Locate the cell with the specified text and output its [x, y] center coordinate. 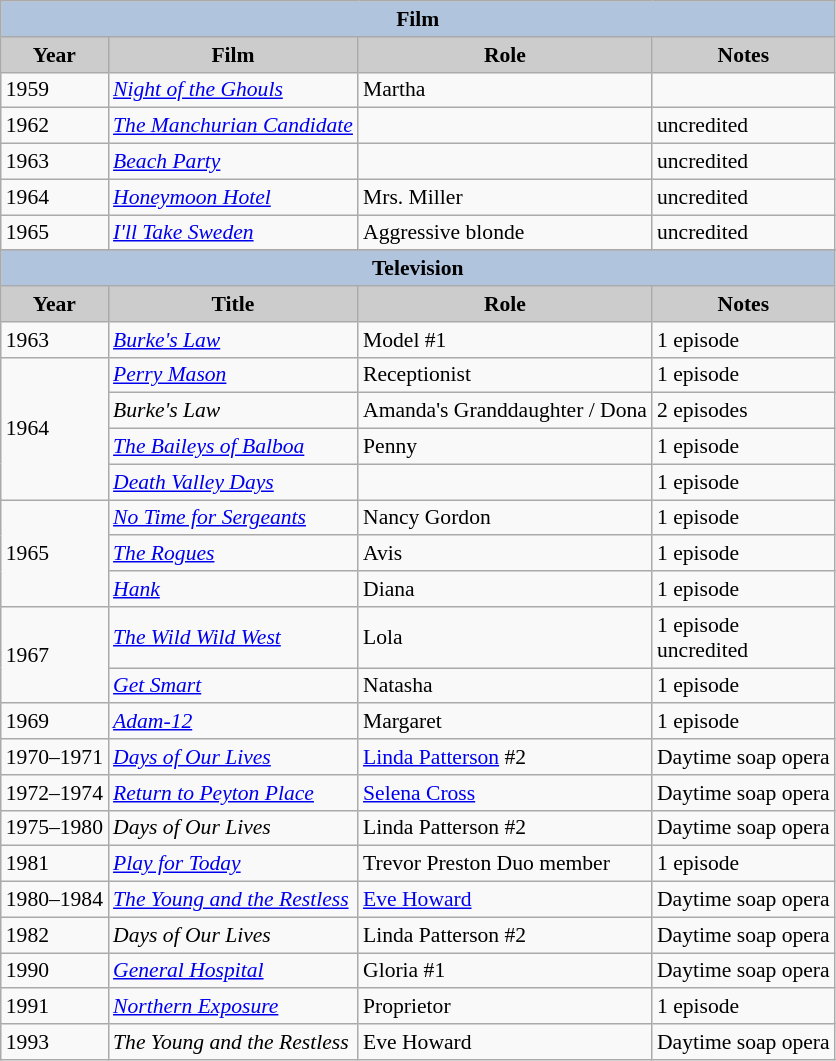
Adam-12 [233, 722]
I'll Take Sweden [233, 233]
1980–1984 [54, 900]
Get Smart [233, 686]
Death Valley Days [233, 482]
Nancy Gordon [505, 518]
Beach Party [233, 162]
Television [418, 269]
1990 [54, 971]
Gloria #1 [505, 971]
Model #1 [505, 340]
1959 [54, 90]
1970–1971 [54, 757]
Northern Exposure [233, 1007]
Penny [505, 447]
The Rogues [233, 554]
Receptionist [505, 375]
Play for Today [233, 864]
Diana [505, 589]
2 episodes [744, 411]
Aggressive blonde [505, 233]
1 episodeuncredited [744, 638]
1962 [54, 126]
Honeymoon Hotel [233, 197]
Avis [505, 554]
Title [233, 304]
1972–1974 [54, 793]
1993 [54, 1042]
Natasha [505, 686]
Trevor Preston Duo member [505, 864]
1981 [54, 864]
Selena Cross [505, 793]
1991 [54, 1007]
The Manchurian Candidate [233, 126]
1967 [54, 656]
Return to Peyton Place [233, 793]
Proprietor [505, 1007]
Amanda's Granddaughter / Dona [505, 411]
1982 [54, 935]
Lola [505, 638]
Martha [505, 90]
Margaret [505, 722]
Perry Mason [233, 375]
Night of the Ghouls [233, 90]
1969 [54, 722]
General Hospital [233, 971]
Mrs. Miller [505, 197]
No Time for Sergeants [233, 518]
The Baileys of Balboa [233, 447]
1975–1980 [54, 828]
The Wild Wild West [233, 638]
Hank [233, 589]
